Return the [x, y] coordinate for the center point of the cell that contains the specified text.  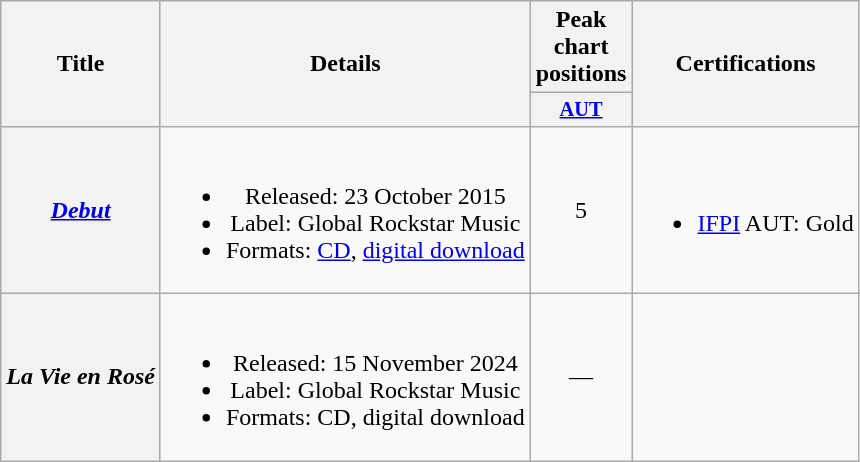
5 [581, 210]
Debut [81, 210]
La Vie en Rosé [81, 378]
AUT [581, 110]
— [581, 378]
Title [81, 64]
IFPI AUT: Gold [746, 210]
Released: 23 October 2015Label: Global Rockstar MusicFormats: CD, digital download [345, 210]
Released: 15 November 2024Label: Global Rockstar MusicFormats: CD, digital download [345, 378]
Peak chart positions [581, 47]
Details [345, 64]
Certifications [746, 64]
